From the cell containing the given text, extract its center point as (x, y) coordinate. 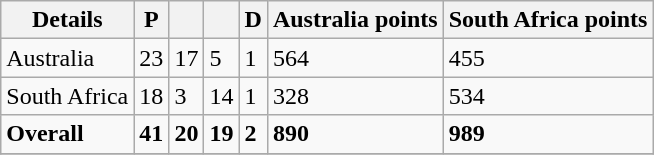
Australia points (355, 20)
20 (186, 134)
3 (186, 96)
P (152, 20)
14 (222, 96)
2 (253, 134)
989 (548, 134)
Details (68, 20)
564 (355, 58)
18 (152, 96)
D (253, 20)
Overall (68, 134)
534 (548, 96)
South Africa (68, 96)
23 (152, 58)
41 (152, 134)
890 (355, 134)
5 (222, 58)
19 (222, 134)
328 (355, 96)
South Africa points (548, 20)
Australia (68, 58)
17 (186, 58)
455 (548, 58)
